Provide the [x, y] coordinate of the cell's center where the given text is located.  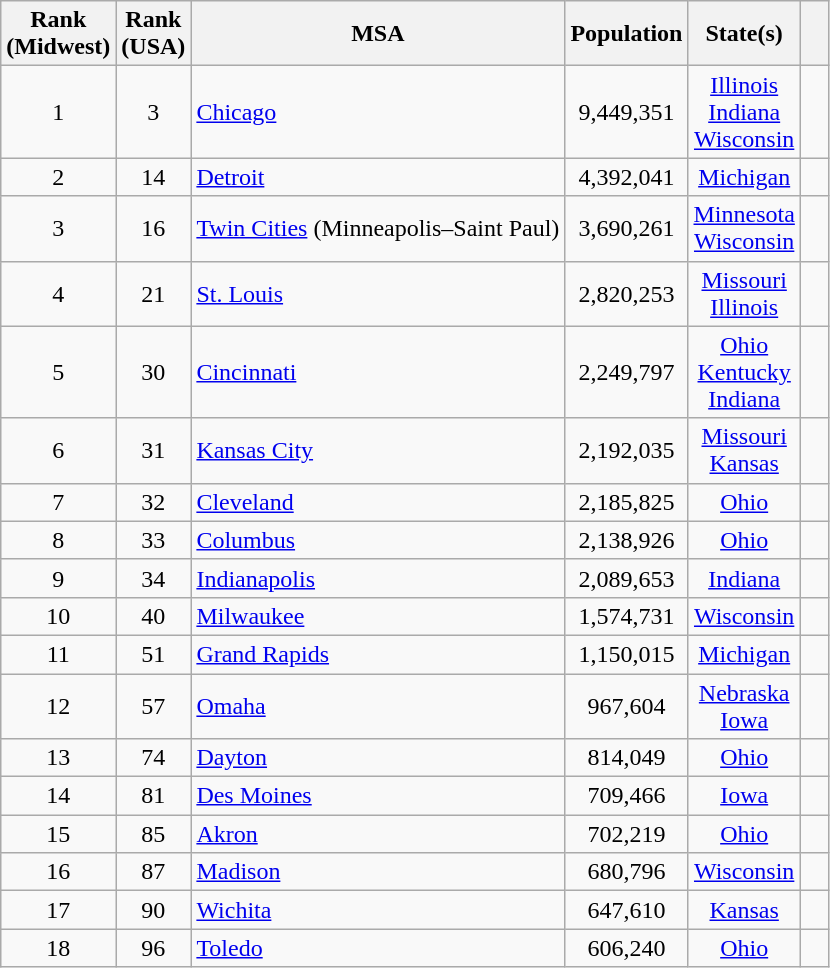
680,796 [626, 872]
Iowa [744, 796]
Cleveland [378, 502]
33 [154, 540]
Des Moines [378, 796]
Omaha [378, 706]
MissouriKansas [744, 450]
Rank(Midwest) [58, 34]
MSA [378, 34]
Twin Cities (Minneapolis–Saint Paul) [378, 228]
81 [154, 796]
Toledo [378, 948]
1,150,015 [626, 654]
Rank(USA) [154, 34]
90 [154, 910]
6 [58, 450]
5 [58, 372]
IllinoisIndianaWisconsin [744, 112]
Grand Rapids [378, 654]
709,466 [626, 796]
57 [154, 706]
814,049 [626, 758]
30 [154, 372]
606,240 [626, 948]
Columbus [378, 540]
Chicago [378, 112]
34 [154, 578]
3,690,261 [626, 228]
40 [154, 616]
18 [58, 948]
13 [58, 758]
Madison [378, 872]
4 [58, 294]
Wichita [378, 910]
MinnesotaWisconsin [744, 228]
2,249,797 [626, 372]
21 [154, 294]
647,610 [626, 910]
32 [154, 502]
87 [154, 872]
9,449,351 [626, 112]
Akron [378, 834]
74 [154, 758]
2,138,926 [626, 540]
17 [58, 910]
12 [58, 706]
8 [58, 540]
Indiana [744, 578]
OhioKentuckyIndiana [744, 372]
4,392,041 [626, 177]
10 [58, 616]
11 [58, 654]
2,089,653 [626, 578]
MissouriIllinois [744, 294]
Kansas [744, 910]
85 [154, 834]
702,219 [626, 834]
Indianapolis [378, 578]
9 [58, 578]
State(s) [744, 34]
1 [58, 112]
NebraskaIowa [744, 706]
1,574,731 [626, 616]
15 [58, 834]
2,185,825 [626, 502]
96 [154, 948]
Cincinnati [378, 372]
2,820,253 [626, 294]
Population [626, 34]
51 [154, 654]
Milwaukee [378, 616]
7 [58, 502]
2 [58, 177]
Detroit [378, 177]
2,192,035 [626, 450]
967,604 [626, 706]
31 [154, 450]
St. Louis [378, 294]
Dayton [378, 758]
Kansas City [378, 450]
